Extract the [X, Y] coordinate from the center of the cell holding the provided text.  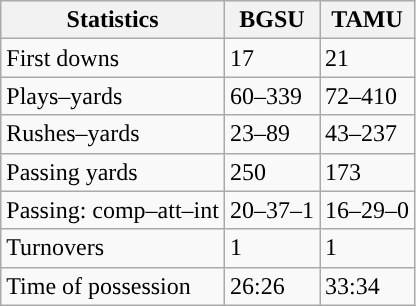
Statistics [113, 20]
TAMU [368, 20]
16–29–0 [368, 210]
Passing: comp–att–int [113, 210]
20–37–1 [272, 210]
Plays–yards [113, 96]
250 [272, 172]
60–339 [272, 96]
72–410 [368, 96]
33:34 [368, 286]
Time of possession [113, 286]
26:26 [272, 286]
17 [272, 58]
23–89 [272, 134]
First downs [113, 58]
173 [368, 172]
43–237 [368, 134]
Rushes–yards [113, 134]
BGSU [272, 20]
Passing yards [113, 172]
21 [368, 58]
Turnovers [113, 248]
